Find where the given text appears and provide that cell's center as [x, y] coordinate. 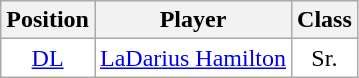
DL [48, 58]
Class [325, 20]
Position [48, 20]
Player [192, 20]
Sr. [325, 58]
LaDarius Hamilton [192, 58]
